Extract the [x, y] coordinate from the center of the cell holding the provided text.  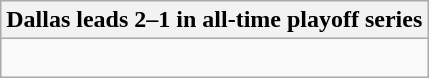
Dallas leads 2–1 in all-time playoff series [214, 20]
